Return the (X, Y) coordinate for the center point of the cell that contains the specified text.  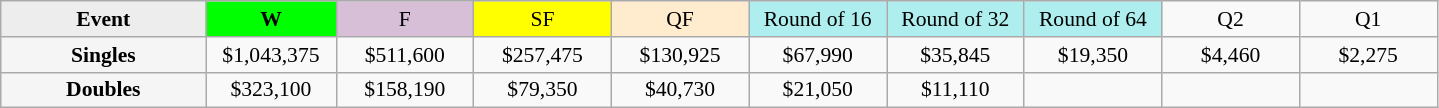
Event (104, 19)
Round of 64 (1093, 19)
Round of 32 (955, 19)
$257,475 (543, 55)
$1,043,375 (271, 55)
$4,460 (1231, 55)
Singles (104, 55)
W (271, 19)
$130,925 (680, 55)
Q2 (1231, 19)
$79,350 (543, 90)
$40,730 (680, 90)
Round of 16 (818, 19)
$11,110 (955, 90)
$35,845 (955, 55)
$511,600 (405, 55)
QF (680, 19)
SF (543, 19)
Doubles (104, 90)
$323,100 (271, 90)
$21,050 (818, 90)
Q1 (1368, 19)
F (405, 19)
$2,275 (1368, 55)
$19,350 (1093, 55)
$158,190 (405, 90)
$67,990 (818, 55)
